Identify which cell holds the provided text, then report its [X, Y] central coordinate. 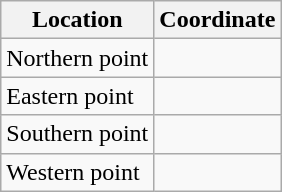
Coordinate [218, 20]
Eastern point [78, 96]
Location [78, 20]
Southern point [78, 134]
Northern point [78, 58]
Western point [78, 172]
